Detect which cell encompasses the target text, then output its (X, Y) center coordinate. 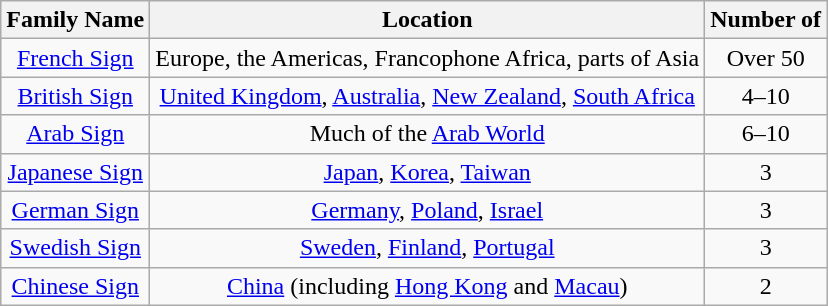
4–10 (766, 96)
Number of (766, 20)
China (including Hong Kong and Macau) (428, 286)
Japanese Sign (76, 172)
Sweden, Finland, Portugal (428, 248)
British Sign (76, 96)
Family Name (76, 20)
German Sign (76, 210)
Japan, Korea, Taiwan (428, 172)
United Kingdom, Australia, New Zealand, South Africa (428, 96)
Germany, Poland, Israel (428, 210)
6–10 (766, 134)
Location (428, 20)
2 (766, 286)
Arab Sign (76, 134)
Swedish Sign (76, 248)
Europe, the Americas, Francophone Africa, parts of Asia (428, 58)
Chinese Sign (76, 286)
Much of the Arab World (428, 134)
Over 50 (766, 58)
French Sign (76, 58)
